Provide the (X, Y) coordinate of the cell's center where the given text is located.  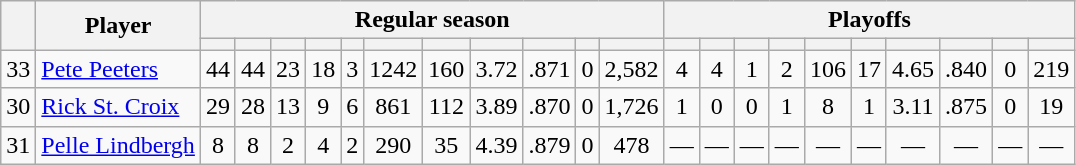
3.11 (912, 107)
219 (1052, 69)
33 (18, 69)
861 (394, 107)
3.72 (496, 69)
23 (288, 69)
.875 (966, 107)
1,726 (632, 107)
17 (868, 69)
18 (324, 69)
478 (632, 145)
9 (324, 107)
3.89 (496, 107)
160 (446, 69)
Pelle Lindbergh (118, 145)
Rick St. Croix (118, 107)
29 (218, 107)
112 (446, 107)
Regular season (432, 20)
30 (18, 107)
4.65 (912, 69)
Playoffs (870, 20)
1242 (394, 69)
13 (288, 107)
19 (1052, 107)
290 (394, 145)
2,582 (632, 69)
.879 (550, 145)
6 (352, 107)
4.39 (496, 145)
.870 (550, 107)
.871 (550, 69)
.840 (966, 69)
106 (828, 69)
Player (118, 26)
28 (252, 107)
35 (446, 145)
3 (352, 69)
31 (18, 145)
Pete Peeters (118, 69)
